Pinpoint the cell where the given text exists, returning its (x, y) midpoint coordinate. 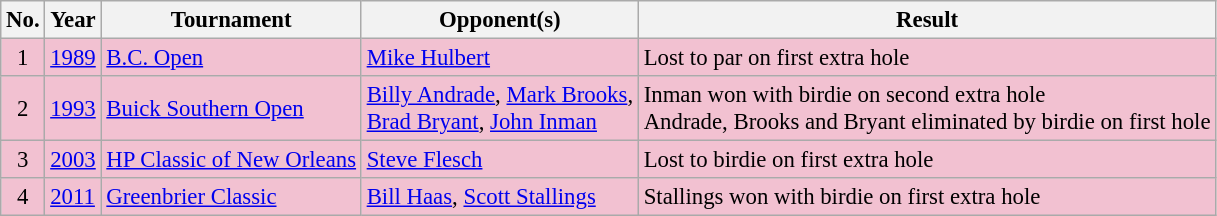
Stallings won with birdie on first extra hole (926, 197)
Bill Haas, Scott Stallings (500, 197)
Greenbrier Classic (231, 197)
1993 (73, 108)
Tournament (231, 20)
Billy Andrade, Mark Brooks, Brad Bryant, John Inman (500, 108)
Opponent(s) (500, 20)
4 (23, 197)
Result (926, 20)
Year (73, 20)
Inman won with birdie on second extra holeAndrade, Brooks and Bryant eliminated by birdie on first hole (926, 108)
No. (23, 20)
Buick Southern Open (231, 108)
2 (23, 108)
2011 (73, 197)
Mike Hulbert (500, 58)
B.C. Open (231, 58)
2003 (73, 160)
3 (23, 160)
HP Classic of New Orleans (231, 160)
Lost to birdie on first extra hole (926, 160)
Steve Flesch (500, 160)
1 (23, 58)
Lost to par on first extra hole (926, 58)
1989 (73, 58)
